Detect which cell encompasses the target text, then output its [x, y] center coordinate. 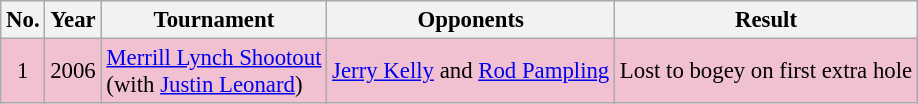
No. [23, 20]
2006 [73, 72]
Jerry Kelly and Rod Pampling [471, 72]
1 [23, 72]
Year [73, 20]
Merrill Lynch Shootout(with Justin Leonard) [214, 72]
Result [766, 20]
Tournament [214, 20]
Lost to bogey on first extra hole [766, 72]
Opponents [471, 20]
